Return the [x, y] coordinate for the center point of the cell that contains the specified text.  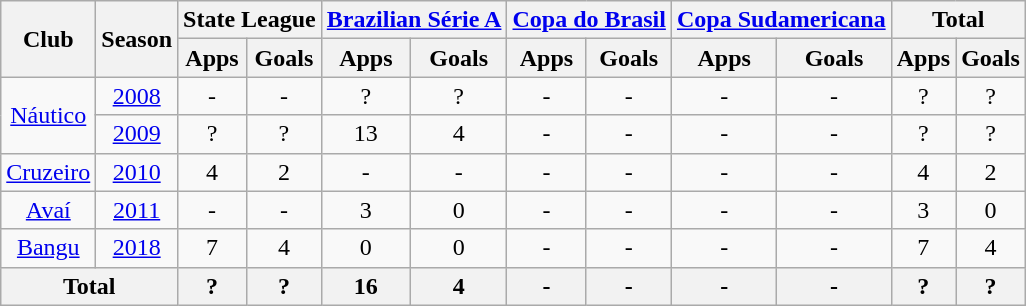
2010 [137, 172]
Cruzeiro [48, 172]
2018 [137, 248]
Copa do Brasil [589, 20]
Brazilian Série A [414, 20]
13 [366, 134]
Bangu [48, 248]
Avaí [48, 210]
2011 [137, 210]
Copa Sudamericana [781, 20]
2009 [137, 134]
Náutico [48, 115]
Club [48, 39]
State League [250, 20]
2008 [137, 96]
16 [366, 286]
Season [137, 39]
